Provide the [x, y] coordinate of the cell's center where the given text is located.  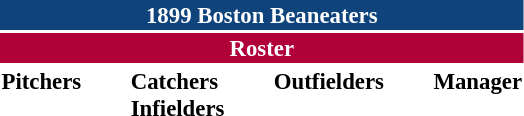
1899 Boston Beaneaters [262, 15]
Roster [262, 48]
